Determine the (X, Y) coordinate at the center of the cell enclosing the given text.  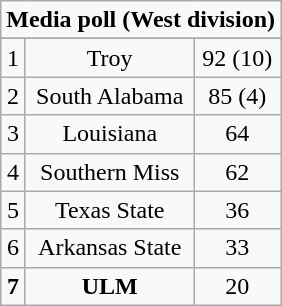
Southern Miss (110, 172)
62 (237, 172)
33 (237, 248)
Texas State (110, 210)
64 (237, 134)
6 (14, 248)
South Alabama (110, 96)
Arkansas State (110, 248)
3 (14, 134)
1 (14, 58)
2 (14, 96)
85 (4) (237, 96)
Media poll (West division) (141, 20)
36 (237, 210)
4 (14, 172)
ULM (110, 286)
20 (237, 286)
Louisiana (110, 134)
92 (10) (237, 58)
Troy (110, 58)
5 (14, 210)
7 (14, 286)
